Pinpoint the cell where the given text exists, returning its [x, y] midpoint coordinate. 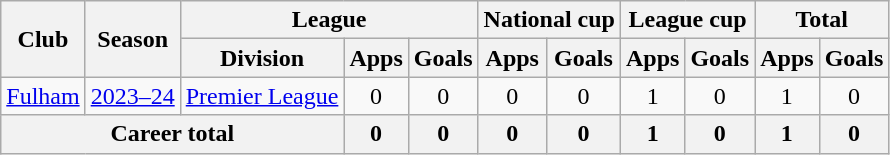
Season [132, 39]
2023–24 [132, 96]
League [329, 20]
National cup [549, 20]
Club [43, 39]
Division [262, 58]
League cup [687, 20]
Premier League [262, 96]
Total [822, 20]
Career total [172, 134]
Fulham [43, 96]
